Determine the (X, Y) coordinate at the center of the cell enclosing the given text.  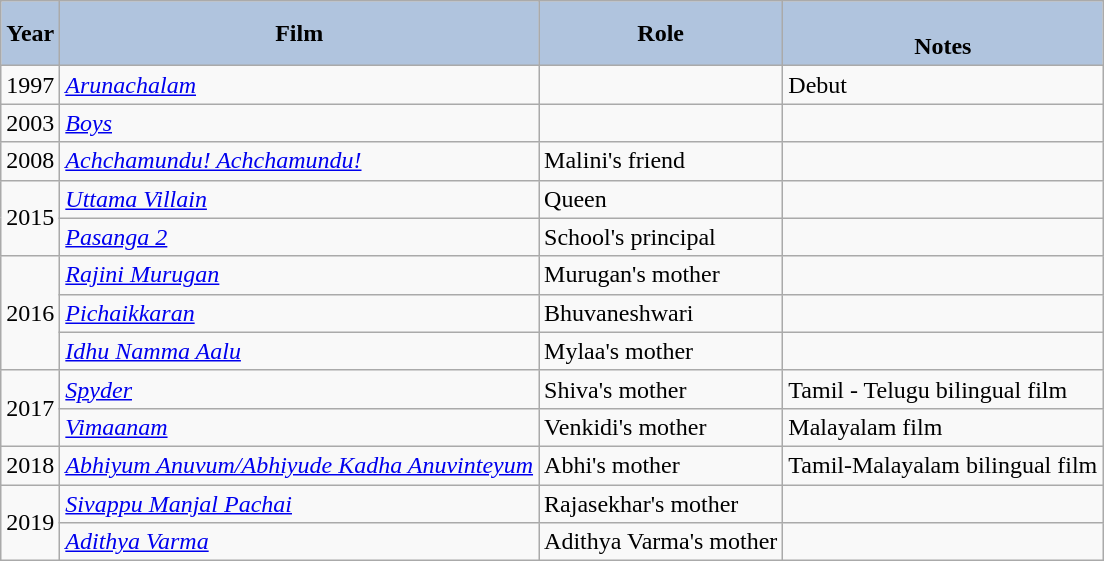
Malayalam film (943, 427)
1997 (30, 85)
Adithya Varma (300, 542)
2019 (30, 522)
Role (661, 34)
2008 (30, 161)
Year (30, 34)
Abhi's mother (661, 465)
2016 (30, 313)
Pichaikkaran (300, 313)
Queen (661, 199)
2003 (30, 123)
2017 (30, 408)
Bhuvaneshwari (661, 313)
Adithya Varma's mother (661, 542)
Pasanga 2 (300, 237)
Murugan's mother (661, 275)
Rajini Murugan (300, 275)
Debut (943, 85)
2018 (30, 465)
Uttama Villain (300, 199)
Tamil - Telugu bilingual film (943, 389)
Sivappu Manjal Pachai (300, 503)
Achchamundu! Achchamundu! (300, 161)
Boys (300, 123)
Mylaa's mother (661, 351)
Rajasekhar's mother (661, 503)
Idhu Namma Aalu (300, 351)
Arunachalam (300, 85)
Vimaanam (300, 427)
Film (300, 34)
School's principal (661, 237)
Malini's friend (661, 161)
2015 (30, 218)
Spyder (300, 389)
Abhiyum Anuvum/Abhiyude Kadha Anuvinteyum (300, 465)
Notes (943, 34)
Tamil-Malayalam bilingual film (943, 465)
Shiva's mother (661, 389)
Venkidi's mother (661, 427)
